Locate the cell with the specified text and output its [X, Y] center coordinate. 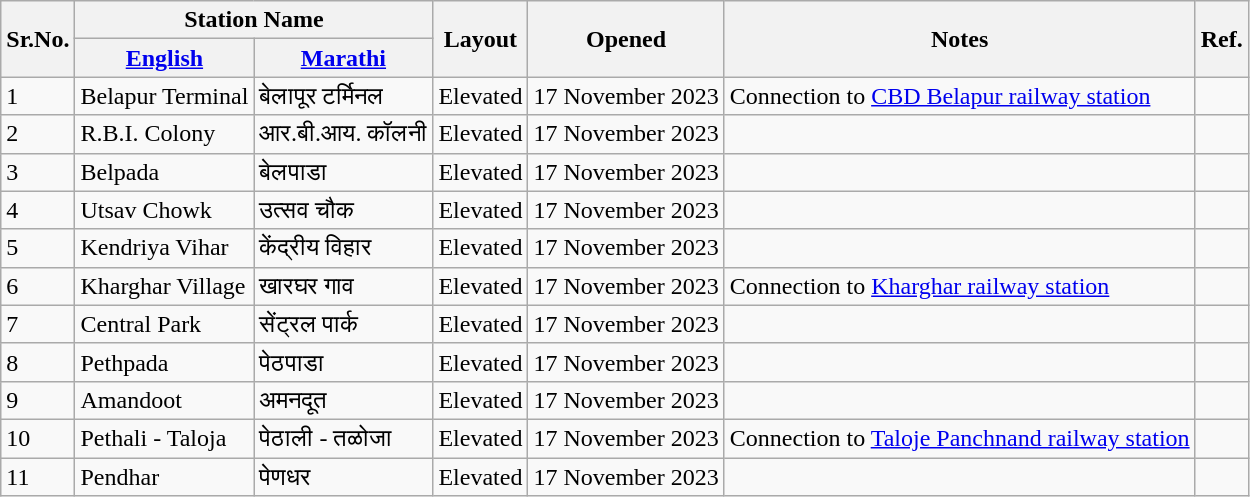
आर.बी.आय. कॉलनी [344, 134]
8 [38, 362]
Layout [480, 39]
Pendhar [164, 477]
Belapur Terminal [164, 96]
Pethali - Taloja [164, 438]
Connection to Kharghar railway station [960, 286]
Connection to CBD Belapur railway station [960, 96]
बेलपाडा [344, 172]
5 [38, 248]
अमनदूत [344, 400]
केंद्रीय विहार [344, 248]
Sr.No. [38, 39]
पेणधर [344, 477]
उत्सव चौक [344, 210]
खारघर गाव [344, 286]
Central Park [164, 324]
6 [38, 286]
बेलापूर टर्मिनल [344, 96]
4 [38, 210]
Pethpada [164, 362]
Belpada [164, 172]
10 [38, 438]
11 [38, 477]
पेठाली - तळोजा [344, 438]
R.B.I. Colony [164, 134]
Kendriya Vihar [164, 248]
7 [38, 324]
Notes [960, 39]
9 [38, 400]
3 [38, 172]
2 [38, 134]
Amandoot [164, 400]
Kharghar Village [164, 286]
पेठपाडा [344, 362]
Ref. [1222, 39]
सेंट्रल पार्क [344, 324]
Opened [626, 39]
Connection to Taloje Panchnand railway station [960, 438]
Station Name [254, 20]
Utsav Chowk [164, 210]
Marathi [344, 58]
English [164, 58]
1 [38, 96]
